Determine the [X, Y] coordinate at the center of the cell enclosing the given text.  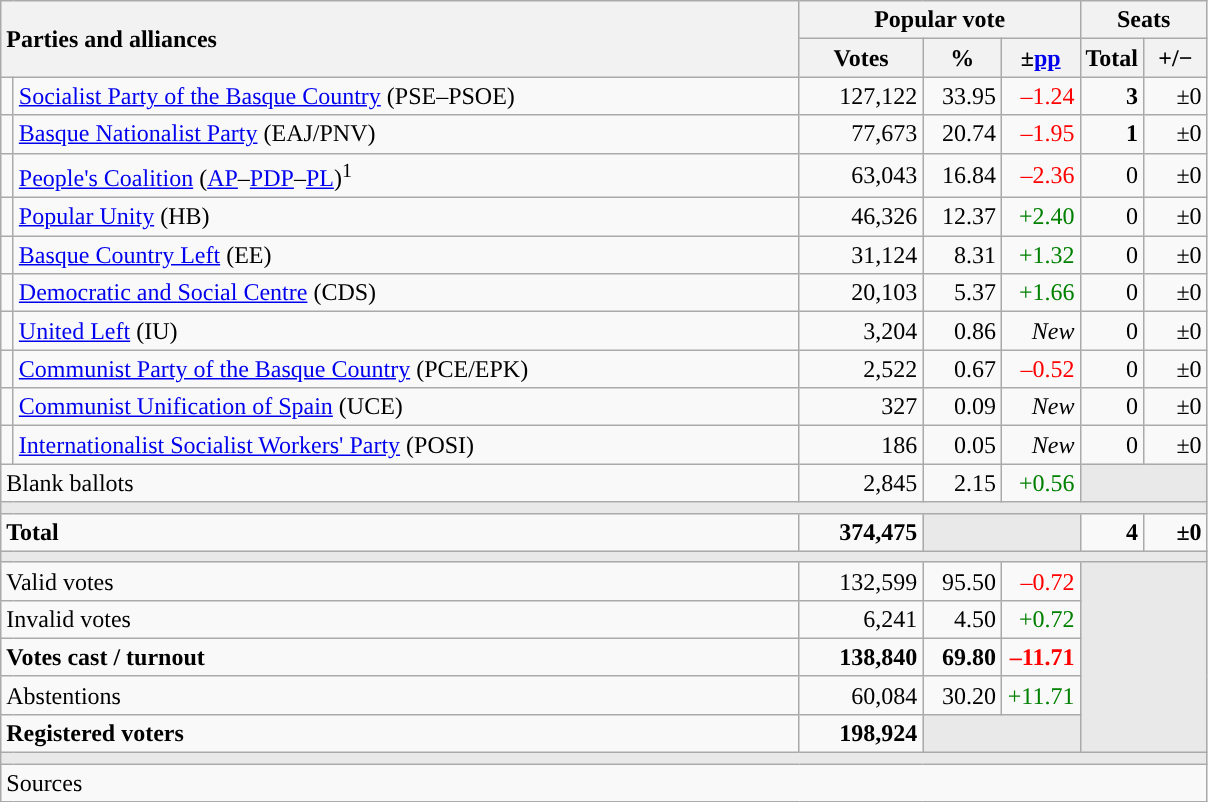
77,673 [861, 134]
+0.56 [1040, 483]
Invalid votes [400, 619]
+11.71 [1040, 695]
63,043 [861, 176]
327 [861, 407]
69.80 [962, 657]
186 [861, 445]
–1.24 [1040, 96]
6,241 [861, 619]
Blank ballots [400, 483]
1 [1112, 134]
0.09 [962, 407]
198,924 [861, 733]
33.95 [962, 96]
3 [1112, 96]
5.37 [962, 293]
Votes [861, 58]
20.74 [962, 134]
±pp [1040, 58]
–1.95 [1040, 134]
–11.71 [1040, 657]
374,475 [861, 532]
2,522 [861, 369]
–2.36 [1040, 176]
8.31 [962, 255]
Popular Unity (HB) [406, 217]
Basque Nationalist Party (EAJ/PNV) [406, 134]
4.50 [962, 619]
Seats [1144, 20]
United Left (IU) [406, 331]
Valid votes [400, 581]
+0.72 [1040, 619]
Democratic and Social Centre (CDS) [406, 293]
0.67 [962, 369]
Parties and alliances [400, 39]
Votes cast / turnout [400, 657]
132,599 [861, 581]
46,326 [861, 217]
Communist Party of the Basque Country (PCE/EPK) [406, 369]
Popular vote [940, 20]
3,204 [861, 331]
Internationalist Socialist Workers' Party (POSI) [406, 445]
People's Coalition (AP–PDP–PL)1 [406, 176]
20,103 [861, 293]
0.86 [962, 331]
Socialist Party of the Basque Country (PSE–PSOE) [406, 96]
Registered voters [400, 733]
+1.66 [1040, 293]
Sources [604, 783]
–0.72 [1040, 581]
–0.52 [1040, 369]
0.05 [962, 445]
+2.40 [1040, 217]
Abstentions [400, 695]
+1.32 [1040, 255]
2.15 [962, 483]
30.20 [962, 695]
16.84 [962, 176]
138,840 [861, 657]
2,845 [861, 483]
4 [1112, 532]
+/− [1176, 58]
Basque Country Left (EE) [406, 255]
95.50 [962, 581]
31,124 [861, 255]
127,122 [861, 96]
60,084 [861, 695]
12.37 [962, 217]
Communist Unification of Spain (UCE) [406, 407]
% [962, 58]
